Identify which cell holds the provided text, then report its (x, y) central coordinate. 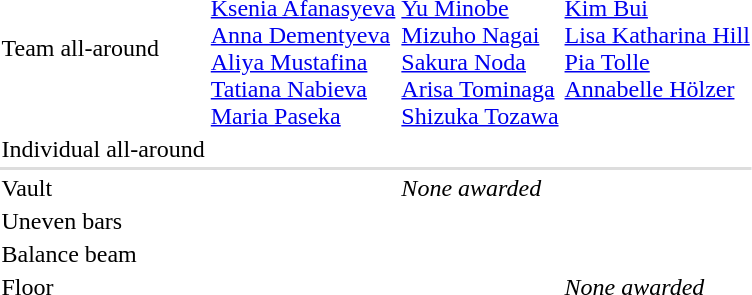
Balance beam (103, 254)
Individual all-around (103, 149)
None awarded (480, 188)
Uneven bars (103, 221)
Vault (103, 188)
